Return the [X, Y] coordinate for the center point of the cell that contains the specified text.  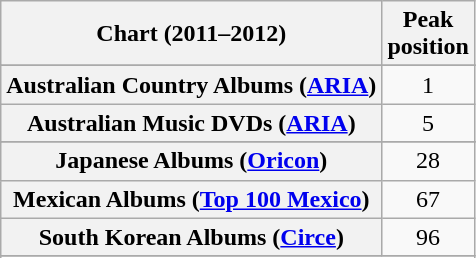
5 [428, 123]
Japanese Albums (Oricon) [192, 161]
28 [428, 161]
South Korean Albums (Circe) [192, 237]
96 [428, 237]
Peakposition [428, 34]
Chart (2011–2012) [192, 34]
Mexican Albums (Top 100 Mexico) [192, 199]
Australian Country Albums (ARIA) [192, 85]
67 [428, 199]
Australian Music DVDs (ARIA) [192, 123]
1 [428, 85]
